Search for the cell housing the specified text and yield its (X, Y) center coordinate. 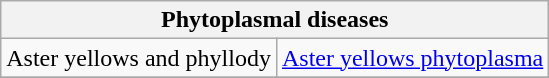
Phytoplasmal diseases (275, 20)
Aster yellows phytoplasma (412, 58)
Aster yellows and phyllody (139, 58)
